Extract the [X, Y] coordinate from the center of the cell holding the provided text.  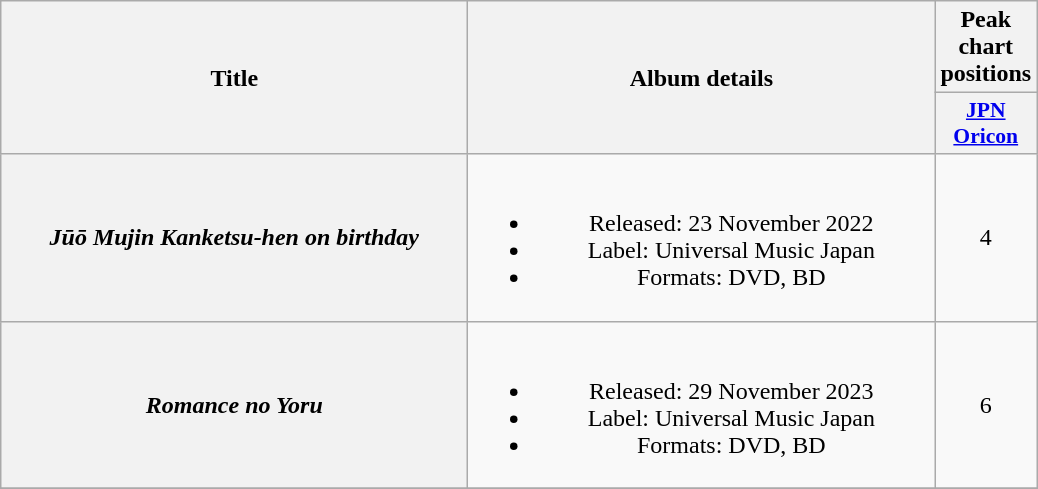
Peakchartpositions [986, 47]
Jūō Mujin Kanketsu-hen on birthday [234, 238]
6 [986, 404]
Released: 29 November 2023Label: Universal Music JapanFormats: DVD, BD [702, 404]
4 [986, 238]
Romance no Yoru [234, 404]
Title [234, 78]
Released: 23 November 2022Label: Universal Music JapanFormats: DVD, BD [702, 238]
JPNOricon [986, 124]
Album details [702, 78]
